From the cell containing the given text, extract its center point as (X, Y) coordinate. 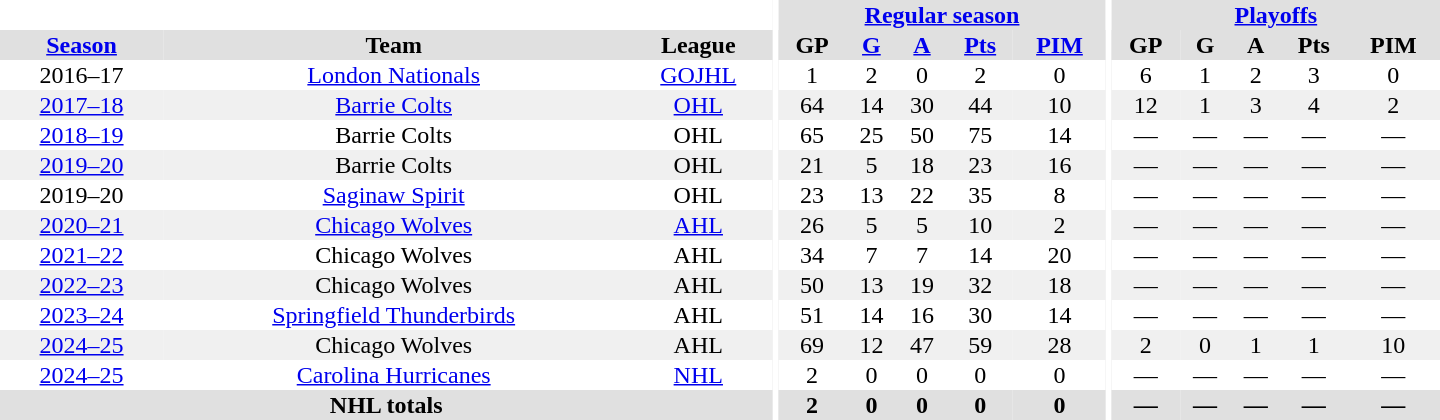
2018–19 (82, 135)
35 (980, 195)
2020–21 (82, 225)
Regular season (942, 15)
8 (1060, 195)
League (698, 45)
NHL (698, 375)
19 (922, 285)
NHL totals (386, 405)
65 (812, 135)
47 (922, 345)
2016–17 (82, 75)
32 (980, 285)
26 (812, 225)
6 (1146, 75)
28 (1060, 345)
44 (980, 105)
51 (812, 315)
2022–23 (82, 285)
Season (82, 45)
2021–22 (82, 255)
Playoffs (1276, 15)
69 (812, 345)
64 (812, 105)
34 (812, 255)
59 (980, 345)
Springfield Thunderbirds (394, 315)
4 (1314, 105)
22 (922, 195)
Carolina Hurricanes (394, 375)
GOJHL (698, 75)
London Nationals (394, 75)
20 (1060, 255)
2017–18 (82, 105)
2023–24 (82, 315)
25 (872, 135)
75 (980, 135)
21 (812, 165)
Team (394, 45)
Saginaw Spirit (394, 195)
